Scan for the cell matching the given text and deliver its (x, y) coordinate at center. 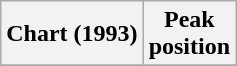
Chart (1993) (72, 34)
Peakposition (189, 34)
